For the text-containing cell, return its midpoint in [x, y] coordinate format. 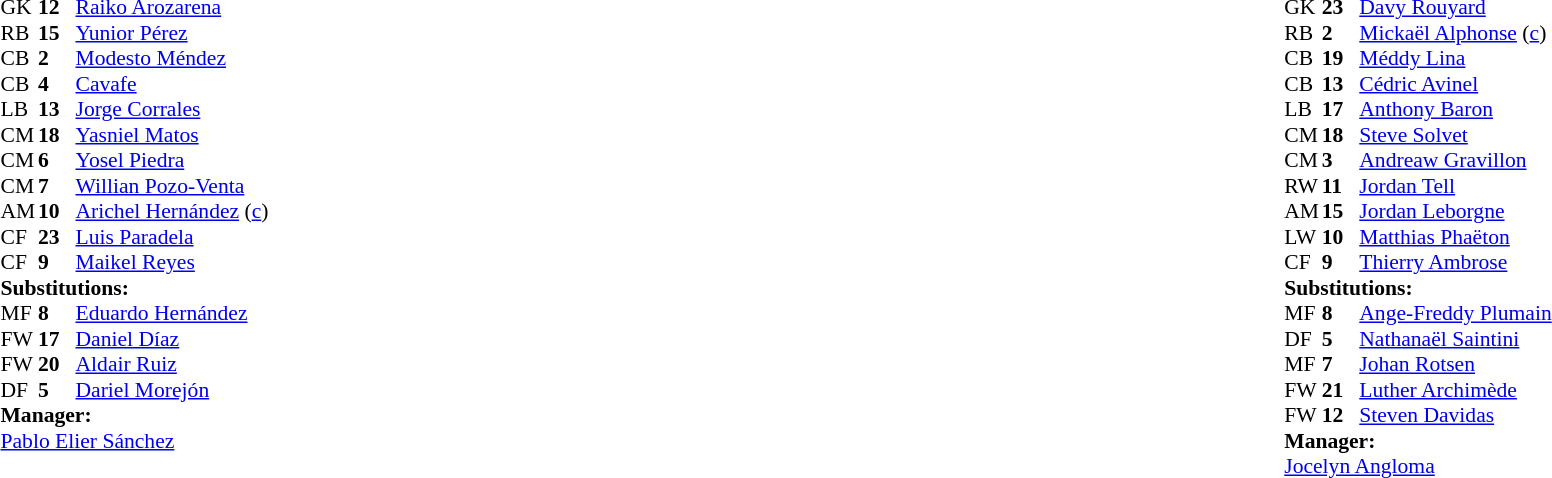
21 [1341, 390]
Andreaw Gravillon [1455, 161]
Johan Rotsen [1455, 365]
Dariel Morejón [172, 390]
Yasniel Matos [172, 135]
12 [1341, 415]
Luis Paradela [172, 237]
Eduardo Hernández [172, 313]
Thierry Ambrose [1455, 263]
Yosel Piedra [172, 161]
Cédric Avinel [1455, 84]
Steven Davidas [1455, 415]
Daniel Díaz [172, 339]
RW [1303, 186]
Méddy Lina [1455, 59]
LW [1303, 237]
Matthias Phaëton [1455, 237]
11 [1341, 186]
Yunior Pérez [172, 33]
Mickaël Alphonse (c) [1455, 33]
Pablo Elier Sánchez [134, 441]
Luther Archimède [1455, 390]
Anthony Baron [1455, 109]
Nathanaël Saintini [1455, 339]
20 [57, 365]
19 [1341, 59]
Ange-Freddy Plumain [1455, 313]
Jordan Leborgne [1455, 211]
Willian Pozo-Venta [172, 186]
3 [1341, 161]
Maikel Reyes [172, 263]
4 [57, 84]
6 [57, 161]
23 [57, 237]
Jordan Tell [1455, 186]
Cavafe [172, 84]
Jorge Corrales [172, 109]
Steve Solvet [1455, 135]
Aldair Ruiz [172, 365]
Arichel Hernández (c) [172, 211]
Modesto Méndez [172, 59]
